Extract the (X, Y) coordinate from the center of the cell holding the provided text.  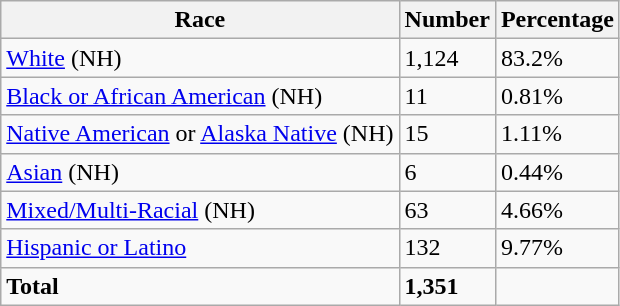
Black or African American (NH) (200, 96)
1.11% (557, 134)
83.2% (557, 58)
Mixed/Multi-Racial (NH) (200, 210)
6 (447, 172)
4.66% (557, 210)
Asian (NH) (200, 172)
15 (447, 134)
Race (200, 20)
Native American or Alaska Native (NH) (200, 134)
Number (447, 20)
Percentage (557, 20)
0.44% (557, 172)
63 (447, 210)
9.77% (557, 248)
0.81% (557, 96)
1,351 (447, 286)
1,124 (447, 58)
11 (447, 96)
White (NH) (200, 58)
Total (200, 286)
Hispanic or Latino (200, 248)
132 (447, 248)
